Capture the cell that displays the provided text and extract its (X, Y) central coordinate. 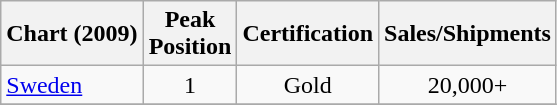
20,000+ (468, 85)
1 (190, 85)
Certification (308, 34)
Sweden (72, 85)
PeakPosition (190, 34)
Chart (2009) (72, 34)
Gold (308, 85)
Sales/Shipments (468, 34)
